Detect which cell encompasses the target text, then output its [x, y] center coordinate. 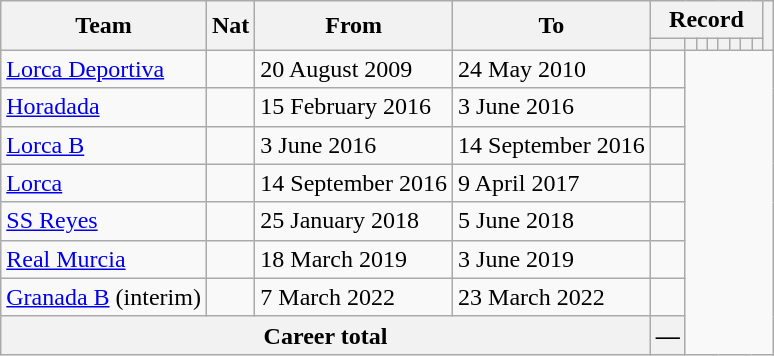
— [668, 335]
Record [706, 20]
7 March 2022 [354, 297]
20 August 2009 [354, 69]
15 February 2016 [354, 107]
Lorca Deportiva [104, 69]
Career total [326, 335]
Real Murcia [104, 259]
Horadada [104, 107]
23 March 2022 [552, 297]
Nat [230, 26]
SS Reyes [104, 221]
9 April 2017 [552, 183]
24 May 2010 [552, 69]
Lorca B [104, 145]
5 June 2018 [552, 221]
To [552, 26]
25 January 2018 [354, 221]
Team [104, 26]
18 March 2019 [354, 259]
3 June 2019 [552, 259]
Lorca [104, 183]
Granada B (interim) [104, 297]
From [354, 26]
